Find where the given text appears and provide that cell's center as [X, Y] coordinate. 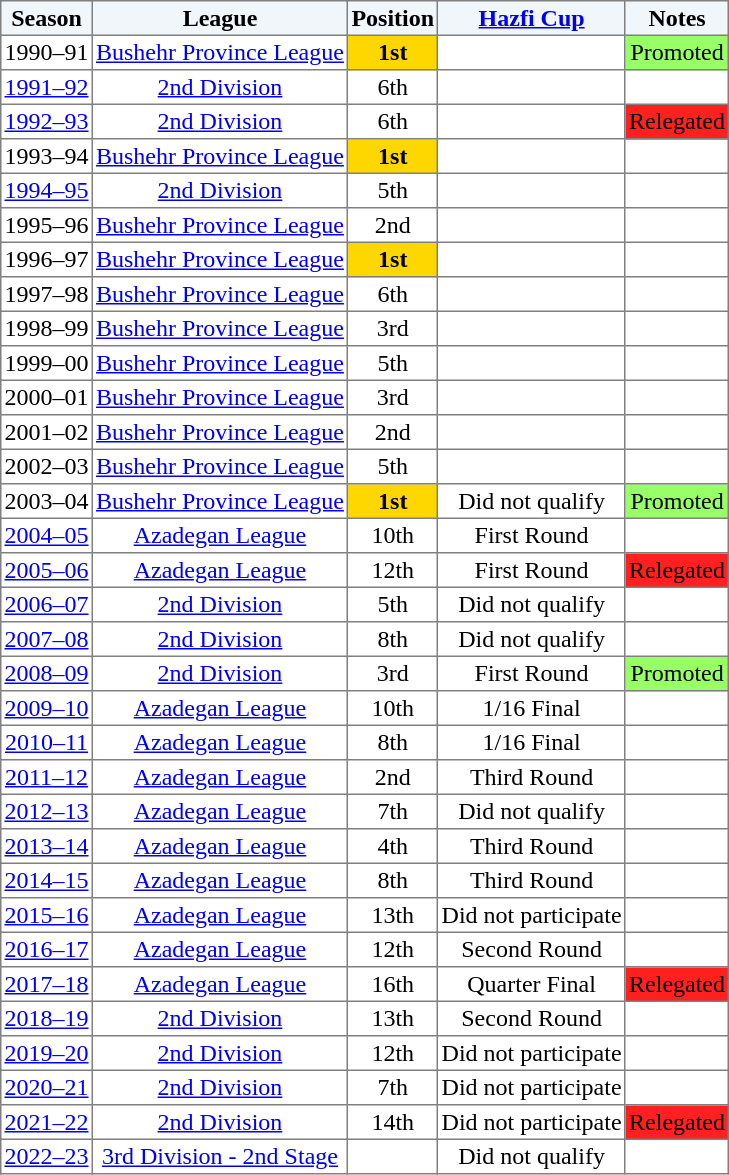
2001–02 [47, 432]
1991–92 [47, 87]
Season [47, 18]
2007–08 [47, 639]
1996–97 [47, 259]
2002–03 [47, 466]
1990–91 [47, 52]
1999–00 [47, 363]
2004–05 [47, 535]
1992–93 [47, 121]
2014–15 [47, 880]
2012–13 [47, 811]
2017–18 [47, 984]
2009–10 [47, 708]
Hazfi Cup [532, 18]
1994–95 [47, 190]
1995–96 [47, 225]
2016–17 [47, 949]
2020–21 [47, 1087]
2008–09 [47, 673]
2005–06 [47, 570]
2006–07 [47, 604]
2010–11 [47, 742]
League [220, 18]
1998–99 [47, 328]
16th [393, 984]
Quarter Final [532, 984]
2019–20 [47, 1053]
4th [393, 846]
1993–94 [47, 156]
2003–04 [47, 501]
Notes [676, 18]
2000–01 [47, 397]
2018–19 [47, 1018]
2021–22 [47, 1122]
2015–16 [47, 915]
Position [393, 18]
1997–98 [47, 294]
2013–14 [47, 846]
14th [393, 1122]
2011–12 [47, 777]
2022–23 [47, 1156]
3rd Division - 2nd Stage [220, 1156]
